Locate the cell with the specified text and output its [x, y] center coordinate. 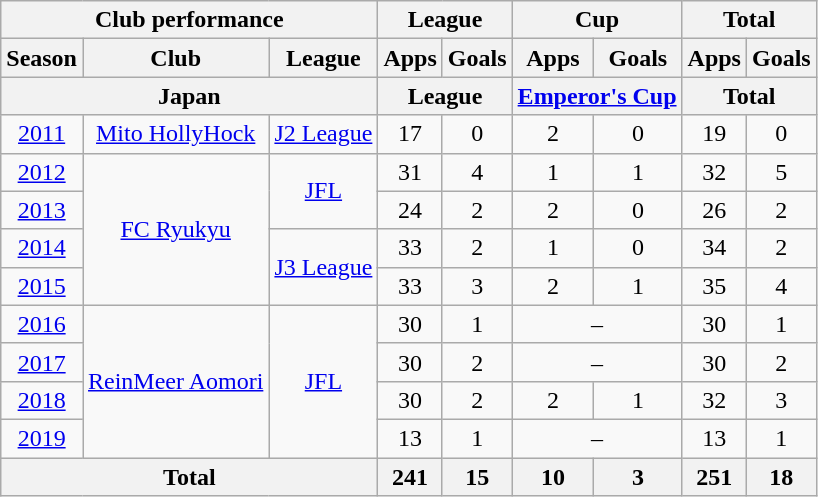
15 [477, 477]
2014 [42, 248]
2016 [42, 324]
241 [410, 477]
Emperor's Cup [597, 96]
Club [175, 58]
J2 League [324, 134]
19 [714, 134]
FC Ryukyu [175, 229]
2013 [42, 210]
26 [714, 210]
Japan [190, 96]
J3 League [324, 267]
251 [714, 477]
10 [553, 477]
Club performance [190, 20]
35 [714, 286]
5 [781, 172]
2019 [42, 438]
2015 [42, 286]
ReinMeer Aomori [175, 381]
18 [781, 477]
31 [410, 172]
34 [714, 248]
Mito HollyHock [175, 134]
2018 [42, 400]
2012 [42, 172]
24 [410, 210]
17 [410, 134]
2017 [42, 362]
Cup [597, 20]
2011 [42, 134]
Season [42, 58]
